Capture the cell that displays the provided text and extract its [X, Y] central coordinate. 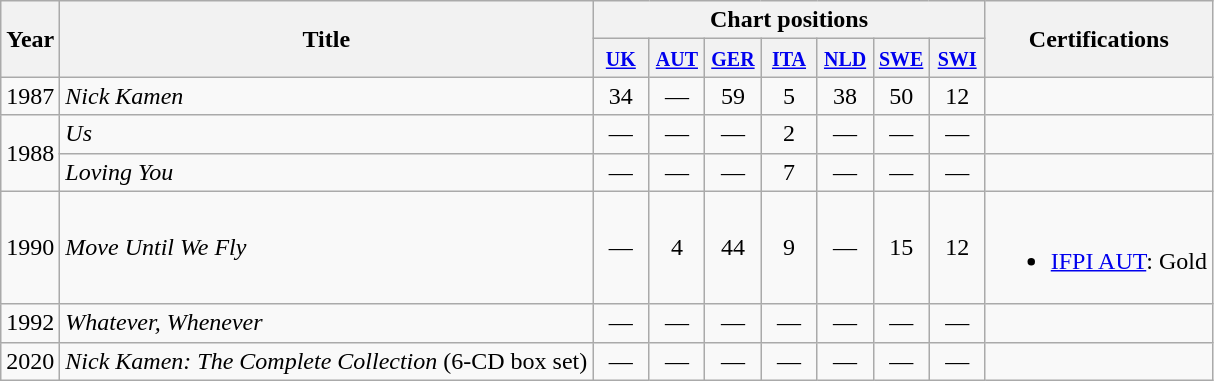
NLD [845, 58]
Chart positions [789, 20]
Us [326, 134]
SWE [901, 58]
Certifications [1098, 39]
1988 [30, 153]
2020 [30, 361]
15 [901, 248]
5 [789, 96]
Whatever, Whenever [326, 323]
IFPI AUT: Gold [1098, 248]
59 [733, 96]
44 [733, 248]
Nick Kamen [326, 96]
1987 [30, 96]
Move Until We Fly [326, 248]
GER [733, 58]
34 [621, 96]
SWI [957, 58]
9 [789, 248]
38 [845, 96]
Title [326, 39]
Nick Kamen: The Complete Collection (6-CD box set) [326, 361]
7 [789, 172]
1990 [30, 248]
UK [621, 58]
Year [30, 39]
50 [901, 96]
ITA [789, 58]
AUT [677, 58]
1992 [30, 323]
Loving You [326, 172]
2 [789, 134]
4 [677, 248]
